Scan for the cell matching the given text and deliver its [X, Y] coordinate at center. 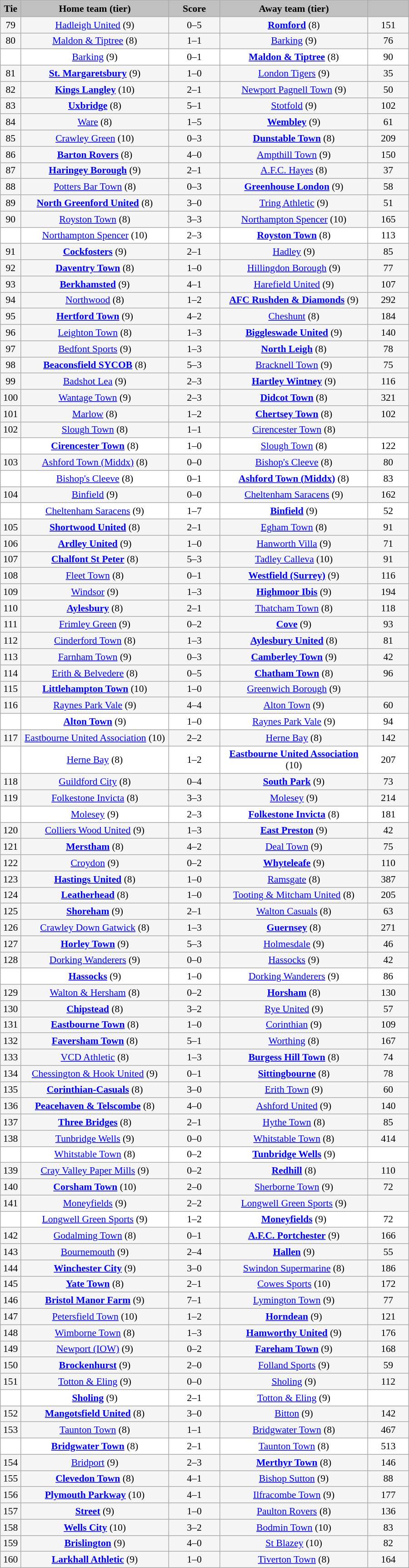
114 [11, 673]
166 [388, 1236]
Northwood (8) [95, 300]
73 [388, 782]
Tooting & Mitcham United (8) [294, 895]
Wimborne Town (8) [95, 1333]
71 [388, 544]
Yate Town (8) [95, 1284]
89 [11, 203]
Deal Town (9) [294, 847]
Newport Pagnell Town (9) [294, 90]
Winchester City (9) [95, 1268]
153 [11, 1430]
Whyteleafe (9) [294, 863]
168 [388, 1349]
1–5 [194, 122]
Hanworth Villa (9) [294, 544]
Tring Athletic (9) [294, 203]
Merthyr Town (8) [294, 1462]
139 [11, 1171]
Wells City (10) [95, 1528]
Three Bridges (8) [95, 1122]
108 [11, 576]
Ardley United (9) [95, 544]
Brockenhurst (9) [95, 1366]
97 [11, 349]
Sherborne Town (9) [294, 1187]
Littlehampton Town (10) [95, 689]
Cinderford Town (8) [95, 641]
92 [11, 268]
Cockfosters (9) [95, 252]
387 [388, 879]
Hallen (9) [294, 1252]
Folland Sports (9) [294, 1366]
Tadley Calleva (10) [294, 560]
Dunstable Town (8) [294, 138]
Hillingdon Borough (9) [294, 268]
194 [388, 592]
141 [11, 1203]
Sittingbourne (8) [294, 1074]
St. Margaretsbury (9) [95, 74]
Corsham Town (10) [95, 1187]
Greenhouse London (9) [294, 187]
61 [388, 122]
Cheshunt (8) [294, 317]
99 [11, 382]
59 [388, 1366]
Frimley Green (9) [95, 625]
Walton & Hersham (8) [95, 993]
152 [11, 1414]
106 [11, 544]
Fleet Town (8) [95, 576]
Hartley Wintney (9) [294, 382]
Ramsgate (8) [294, 879]
Wantage Town (9) [95, 398]
51 [388, 203]
158 [11, 1528]
125 [11, 912]
124 [11, 895]
167 [388, 1041]
100 [11, 398]
Hythe Town (8) [294, 1122]
101 [11, 414]
Petersfield Town (10) [95, 1317]
Guernsey (8) [294, 928]
Berkhamsted (9) [95, 284]
Hadley (9) [294, 252]
127 [11, 944]
Kings Langley (10) [95, 90]
144 [11, 1268]
Colliers Wood United (9) [95, 831]
London Tigers (9) [294, 74]
Walton Casuals (8) [294, 912]
Burgess Hill Town (8) [294, 1058]
162 [388, 495]
North Greenford United (8) [95, 203]
A.F.C. Portchester (9) [294, 1236]
Chalfont St Peter (8) [95, 560]
132 [11, 1041]
Greenwich Borough (9) [294, 689]
Chipstead (8) [95, 1009]
145 [11, 1284]
Bristol Manor Farm (9) [95, 1301]
111 [11, 625]
Croydon (9) [95, 863]
1–7 [194, 511]
7–1 [194, 1301]
181 [388, 814]
172 [388, 1284]
35 [388, 74]
Shortwood United (8) [95, 527]
Holmesdale (9) [294, 944]
Potters Bar Town (8) [95, 187]
Home team (tier) [95, 9]
Mangotsfield United (8) [95, 1414]
Tiverton Town (8) [294, 1560]
Godalming Town (8) [95, 1236]
Corinthian (9) [294, 1025]
Daventry Town (8) [95, 268]
Thatcham Town (8) [294, 608]
513 [388, 1447]
Cove (9) [294, 625]
Erith Town (9) [294, 1090]
115 [11, 689]
Hastings United (8) [95, 879]
Faversham Town (8) [95, 1041]
Bedfont Sports (9) [95, 349]
Score [194, 9]
138 [11, 1139]
Highmoor Ibis (9) [294, 592]
Farnham Town (9) [95, 657]
Chertsey Town (8) [294, 414]
Erith & Belvedere (8) [95, 673]
52 [388, 511]
Shoreham (9) [95, 912]
98 [11, 365]
160 [11, 1560]
Ampthill Town (9) [294, 155]
Hadleigh United (9) [95, 25]
214 [388, 798]
Leighton Town (8) [95, 333]
57 [388, 1009]
321 [388, 398]
414 [388, 1139]
164 [388, 1560]
128 [11, 960]
154 [11, 1462]
Haringey Borough (9) [95, 171]
Street (9) [95, 1511]
East Preston (9) [294, 831]
Ware (8) [95, 122]
Didcot Town (8) [294, 398]
Aylesbury United (8) [294, 641]
129 [11, 993]
Horley Town (9) [95, 944]
467 [388, 1430]
Hamworthy United (9) [294, 1333]
2–4 [194, 1252]
Corinthian-Casuals (8) [95, 1090]
79 [11, 25]
176 [388, 1333]
137 [11, 1122]
Bridport (9) [95, 1462]
63 [388, 912]
Egham Town (8) [294, 527]
Bracknell Town (9) [294, 365]
126 [11, 928]
0–4 [194, 782]
Plymouth Parkway (10) [95, 1495]
Horndean (9) [294, 1317]
76 [388, 41]
134 [11, 1074]
74 [388, 1058]
Wembley (9) [294, 122]
Stotfold (9) [294, 106]
Horsham (8) [294, 993]
Crawley Down Gatwick (8) [95, 928]
Eastbourne Town (8) [95, 1025]
Ilfracombe Town (9) [294, 1495]
North Leigh (8) [294, 349]
Uxbridge (8) [95, 106]
Crawley Green (10) [95, 138]
Westfield (Surrey) (9) [294, 576]
157 [11, 1511]
Aylesbury (8) [95, 608]
Merstham (8) [95, 847]
Camberley Town (9) [294, 657]
159 [11, 1543]
147 [11, 1317]
148 [11, 1333]
184 [388, 317]
149 [11, 1349]
Away team (tier) [294, 9]
104 [11, 495]
Redhill (8) [294, 1171]
58 [388, 187]
205 [388, 895]
84 [11, 122]
292 [388, 300]
165 [388, 219]
Lymington Town (9) [294, 1301]
Cray Valley Paper Mills (9) [95, 1171]
135 [11, 1090]
87 [11, 171]
Marlow (8) [95, 414]
Chessington & Hook United (9) [95, 1074]
186 [388, 1268]
St Blazey (10) [294, 1543]
50 [388, 90]
Larkhall Athletic (9) [95, 1560]
Rye United (9) [294, 1009]
271 [388, 928]
AFC Rushden & Diamonds (9) [294, 300]
Biggleswade United (9) [294, 333]
Swindon Supermarine (8) [294, 1268]
37 [388, 171]
Newport (IOW) (9) [95, 1349]
Peacehaven & Telscombe (8) [95, 1106]
207 [388, 760]
Bournemouth (9) [95, 1252]
Harefield United (9) [294, 284]
VCD Athletic (8) [95, 1058]
143 [11, 1252]
155 [11, 1479]
Brislington (9) [95, 1543]
117 [11, 738]
Cowes Sports (10) [294, 1284]
Guildford City (8) [95, 782]
Bishop Sutton (9) [294, 1479]
119 [11, 798]
46 [388, 944]
Chatham Town (8) [294, 673]
A.F.C. Hayes (8) [294, 171]
55 [388, 1252]
133 [11, 1058]
209 [388, 138]
120 [11, 831]
131 [11, 1025]
Clevedon Town (8) [95, 1479]
95 [11, 317]
105 [11, 527]
123 [11, 879]
Leatherhead (8) [95, 895]
4–4 [194, 706]
Badshot Lea (9) [95, 382]
South Park (9) [294, 782]
Paulton Rovers (8) [294, 1511]
156 [11, 1495]
103 [11, 463]
Barton Rovers (8) [95, 155]
Ashford United (9) [294, 1106]
Bitton (9) [294, 1414]
Bodmin Town (10) [294, 1528]
177 [388, 1495]
Romford (8) [294, 25]
Tie [11, 9]
Beaconsfield SYCOB (8) [95, 365]
Windsor (9) [95, 592]
Worthing (8) [294, 1041]
Fareham Town (9) [294, 1349]
Hertford Town (9) [95, 317]
